Locate the cell with the specified text and output its [x, y] center coordinate. 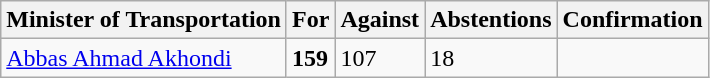
159 [310, 58]
18 [491, 58]
Abbas Ahmad Akhondi [144, 58]
For [310, 20]
107 [380, 58]
Against [380, 20]
Minister of Transportation [144, 20]
Confirmation [632, 20]
Abstentions [491, 20]
